Extract the [X, Y] coordinate from the center of the cell holding the provided text.  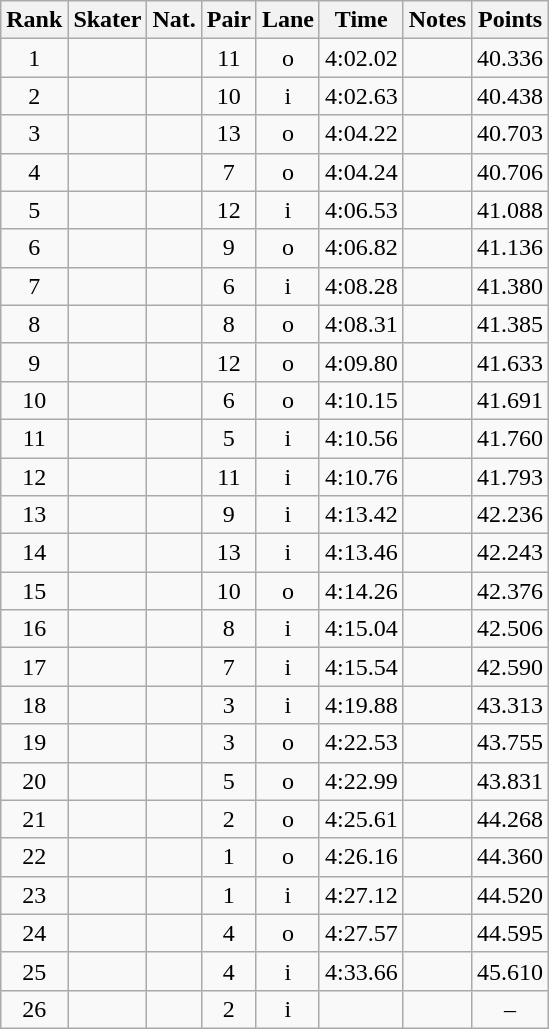
18 [34, 705]
42.376 [510, 591]
Points [510, 20]
24 [34, 933]
42.236 [510, 515]
26 [34, 1009]
40.703 [510, 134]
4:22.99 [361, 781]
42.243 [510, 553]
Pair [228, 20]
4:25.61 [361, 819]
40.336 [510, 58]
4:02.63 [361, 96]
41.385 [510, 324]
40.438 [510, 96]
40.706 [510, 172]
41.691 [510, 400]
41.793 [510, 477]
41.380 [510, 286]
42.506 [510, 629]
4:06.53 [361, 210]
4:02.02 [361, 58]
4:10.76 [361, 477]
4:09.80 [361, 362]
4:08.31 [361, 324]
44.268 [510, 819]
4:06.82 [361, 248]
41.136 [510, 248]
41.633 [510, 362]
4:33.66 [361, 971]
22 [34, 857]
4:10.15 [361, 400]
4:15.54 [361, 667]
21 [34, 819]
– [510, 1009]
Time [361, 20]
43.831 [510, 781]
4:14.26 [361, 591]
42.590 [510, 667]
4:10.56 [361, 438]
44.595 [510, 933]
41.088 [510, 210]
23 [34, 895]
43.313 [510, 705]
4:04.22 [361, 134]
4:22.53 [361, 743]
25 [34, 971]
17 [34, 667]
4:13.42 [361, 515]
16 [34, 629]
Nat. [174, 20]
4:13.46 [361, 553]
Lane [288, 20]
4:19.88 [361, 705]
4:26.16 [361, 857]
44.520 [510, 895]
4:27.57 [361, 933]
41.760 [510, 438]
44.360 [510, 857]
45.610 [510, 971]
Skater [108, 20]
15 [34, 591]
4:27.12 [361, 895]
Notes [437, 20]
4:15.04 [361, 629]
43.755 [510, 743]
4:08.28 [361, 286]
20 [34, 781]
19 [34, 743]
4:04.24 [361, 172]
14 [34, 553]
Rank [34, 20]
